Identify which cell holds the provided text, then report its [X, Y] central coordinate. 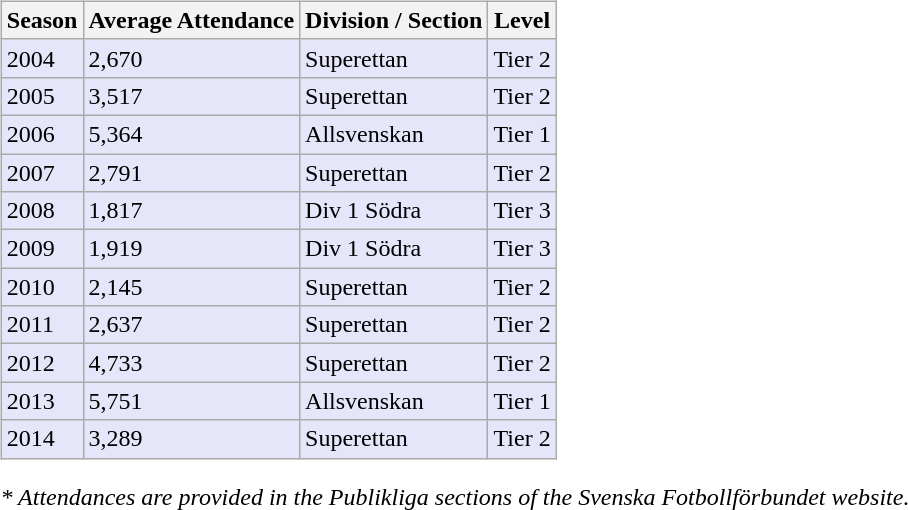
5,751 [192, 401]
2009 [42, 249]
2008 [42, 211]
2004 [42, 58]
2010 [42, 287]
Division / Section [394, 20]
1,919 [192, 249]
2,145 [192, 287]
2,791 [192, 173]
2011 [42, 325]
2014 [42, 439]
5,364 [192, 134]
Level [522, 20]
Season [42, 20]
2013 [42, 401]
2,670 [192, 58]
2006 [42, 134]
2012 [42, 363]
2007 [42, 173]
3,517 [192, 96]
4,733 [192, 363]
2005 [42, 96]
2,637 [192, 325]
3,289 [192, 439]
1,817 [192, 211]
Average Attendance [192, 20]
